Pinpoint the cell where the given text exists, returning its (x, y) midpoint coordinate. 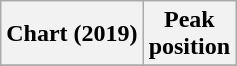
Chart (2019) (72, 34)
Peak position (189, 34)
